Pinpoint the cell where the given text exists, returning its (x, y) midpoint coordinate. 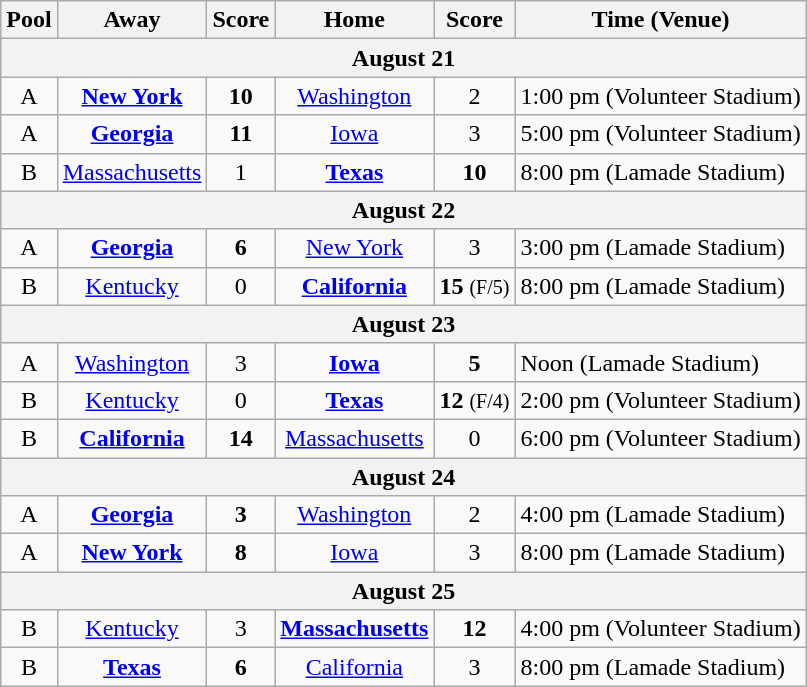
5:00 pm (Volunteer Stadium) (660, 134)
August 22 (404, 210)
8 (241, 553)
4:00 pm (Lamade Stadium) (660, 515)
14 (241, 438)
August 25 (404, 591)
6:00 pm (Volunteer Stadium) (660, 438)
5 (474, 362)
12 (F/4) (474, 400)
Time (Venue) (660, 20)
Pool (29, 20)
Away (132, 20)
15 (F/5) (474, 286)
3:00 pm (Lamade Stadium) (660, 248)
August 23 (404, 324)
1 (241, 172)
11 (241, 134)
12 (474, 629)
Home (354, 20)
Noon (Lamade Stadium) (660, 362)
1:00 pm (Volunteer Stadium) (660, 96)
August 21 (404, 58)
2:00 pm (Volunteer Stadium) (660, 400)
4:00 pm (Volunteer Stadium) (660, 629)
August 24 (404, 477)
